Determine the [x, y] coordinate at the center of the cell enclosing the given text.  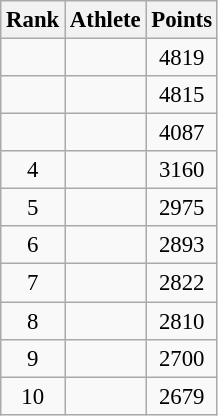
Points [182, 20]
5 [33, 208]
7 [33, 283]
4087 [182, 133]
2700 [182, 358]
9 [33, 358]
6 [33, 245]
2822 [182, 283]
2975 [182, 208]
Rank [33, 20]
8 [33, 321]
4815 [182, 95]
10 [33, 396]
3160 [182, 170]
2810 [182, 321]
Athlete [106, 20]
2679 [182, 396]
4819 [182, 58]
4 [33, 170]
2893 [182, 245]
